From the cell containing the given text, extract its center point as [x, y] coordinate. 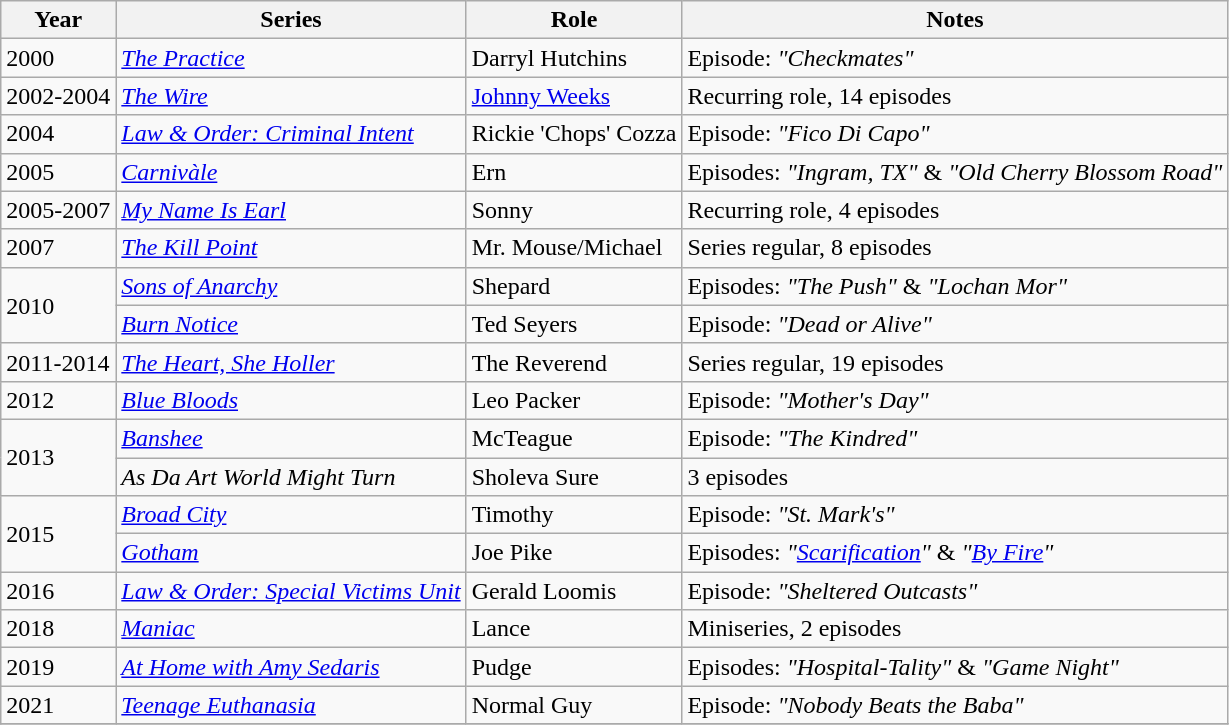
At Home with Amy Sedaris [291, 667]
Rickie 'Chops' Cozza [574, 134]
Johnny Weeks [574, 96]
2005-2007 [58, 210]
Lance [574, 629]
Year [58, 20]
Episode: "Checkmates" [955, 58]
Episodes: "Ingram, TX" & "Old Cherry Blossom Road" [955, 172]
Shepard [574, 286]
Episode: "The Kindred" [955, 438]
3 episodes [955, 477]
Darryl Hutchins [574, 58]
Notes [955, 20]
Timothy [574, 515]
Recurring role, 4 episodes [955, 210]
Burn Notice [291, 324]
Episodes: "Hospital-Tality" & "Game Night" [955, 667]
2007 [58, 248]
Law & Order: Criminal Intent [291, 134]
My Name Is Earl [291, 210]
2002-2004 [58, 96]
The Kill Point [291, 248]
2013 [58, 457]
2004 [58, 134]
The Practice [291, 58]
Episode: "Mother's Day" [955, 400]
Episodes: "The Push" & "Lochan Mor" [955, 286]
Teenage Euthanasia [291, 705]
2015 [58, 534]
Leo Packer [574, 400]
Episodes: "Scarification" & "By Fire" [955, 553]
2011-2014 [58, 362]
Ted Seyers [574, 324]
Carnivàle [291, 172]
Sonny [574, 210]
2018 [58, 629]
Ern [574, 172]
Banshee [291, 438]
Pudge [574, 667]
Episode: "Dead or Alive" [955, 324]
Broad City [291, 515]
Law & Order: Special Victims Unit [291, 591]
Episode: "Sheltered Outcasts" [955, 591]
Series regular, 8 episodes [955, 248]
Episode: "St. Mark's" [955, 515]
2021 [58, 705]
2005 [58, 172]
As Da Art World Might Turn [291, 477]
Mr. Mouse/Michael [574, 248]
McTeague [574, 438]
2012 [58, 400]
2010 [58, 305]
Recurring role, 14 episodes [955, 96]
2019 [58, 667]
Normal Guy [574, 705]
The Heart, She Holler [291, 362]
Sholeva Sure [574, 477]
2016 [58, 591]
The Reverend [574, 362]
Role [574, 20]
Episode: "Nobody Beats the Baba" [955, 705]
Gotham [291, 553]
The Wire [291, 96]
Series [291, 20]
Sons of Anarchy [291, 286]
Episode: "Fico Di Capo" [955, 134]
Miniseries, 2 episodes [955, 629]
Maniac [291, 629]
Blue Bloods [291, 400]
Gerald Loomis [574, 591]
Joe Pike [574, 553]
2000 [58, 58]
Series regular, 19 episodes [955, 362]
